Extract the [X, Y] coordinate from the center of the cell holding the provided text.  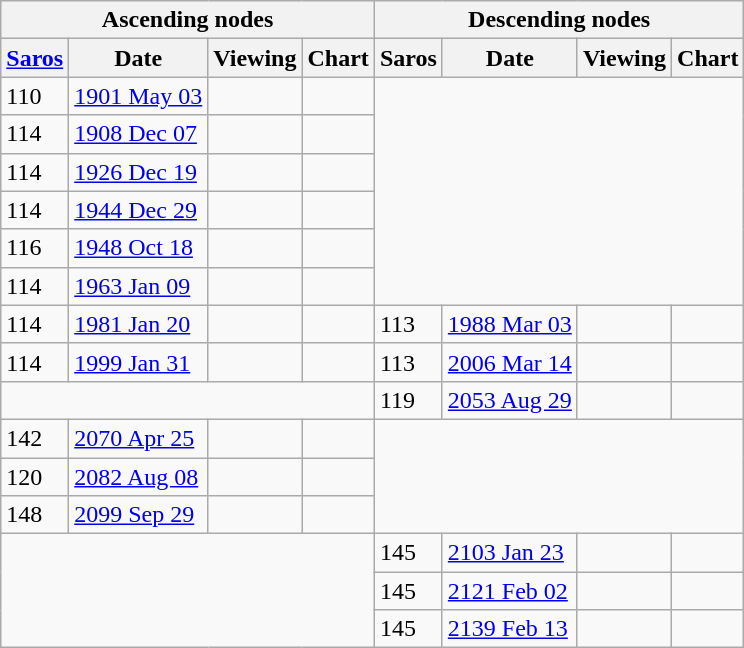
2103 Jan 23 [510, 553]
1908 Dec 07 [138, 134]
142 [35, 438]
1926 Dec 19 [138, 172]
Descending nodes [559, 20]
2099 Sep 29 [138, 515]
2070 Apr 25 [138, 438]
116 [35, 248]
2082 Aug 08 [138, 477]
Ascending nodes [188, 20]
120 [35, 477]
1999 Jan 31 [138, 362]
2139 Feb 13 [510, 629]
2053 Aug 29 [510, 400]
148 [35, 515]
1981 Jan 20 [138, 324]
1963 Jan 09 [138, 286]
1988 Mar 03 [510, 324]
1944 Dec 29 [138, 210]
1901 May 03 [138, 96]
110 [35, 96]
2121 Feb 02 [510, 591]
2006 Mar 14 [510, 362]
1948 Oct 18 [138, 248]
119 [408, 400]
